From the cell containing the given text, extract its center point as (x, y) coordinate. 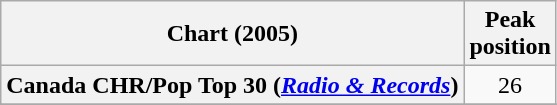
Peakposition (510, 34)
26 (510, 85)
Chart (2005) (232, 34)
Canada CHR/Pop Top 30 (Radio & Records) (232, 85)
